Scan for the cell matching the given text and deliver its (X, Y) coordinate at center. 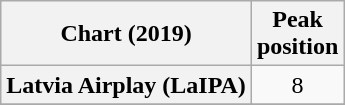
Latvia Airplay (LaIPA) (126, 85)
Chart (2019) (126, 34)
Peakposition (297, 34)
8 (297, 85)
